Search for the cell housing the specified text and yield its (x, y) center coordinate. 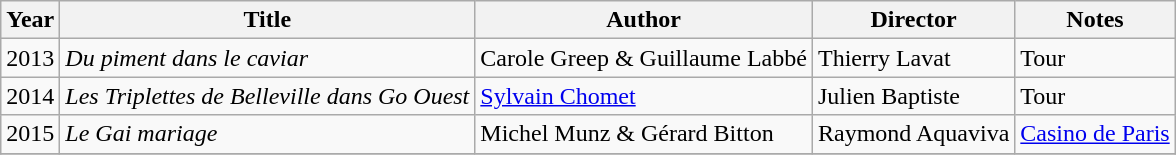
Title (268, 20)
Year (30, 20)
2013 (30, 58)
Notes (1095, 20)
2015 (30, 134)
Les Triplettes de Belleville dans Go Ouest (268, 96)
Thierry Lavat (913, 58)
Le Gai mariage (268, 134)
Julien Baptiste (913, 96)
Author (644, 20)
Casino de Paris (1095, 134)
Raymond Aquaviva (913, 134)
Carole Greep & Guillaume Labbé (644, 58)
Du piment dans le caviar (268, 58)
2014 (30, 96)
Director (913, 20)
Sylvain Chomet (644, 96)
Michel Munz & Gérard Bitton (644, 134)
